Determine the (X, Y) coordinate at the center of the cell enclosing the given text.  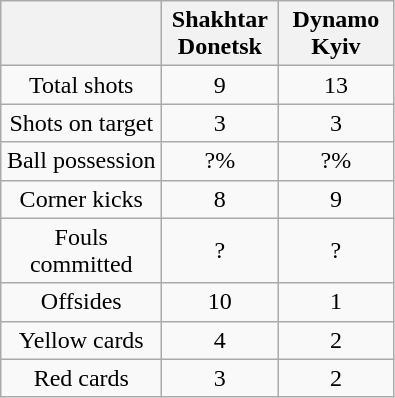
Ball possession (82, 161)
Fouls committed (82, 250)
13 (336, 85)
Corner kicks (82, 199)
Total shots (82, 85)
Offsides (82, 302)
Dynamo Kyiv (336, 34)
8 (220, 199)
Shots on target (82, 123)
10 (220, 302)
Red cards (82, 378)
Yellow cards (82, 340)
Shakhtar Donetsk (220, 34)
4 (220, 340)
1 (336, 302)
